Find where the given text appears and provide that cell's center as [X, Y] coordinate. 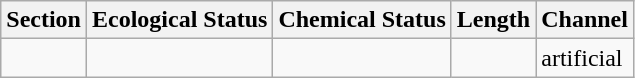
Chemical Status [362, 20]
Length [493, 20]
artificial [585, 58]
Ecological Status [179, 20]
Section [44, 20]
Channel [585, 20]
